Extract the (x, y) coordinate from the center of the cell holding the provided text.  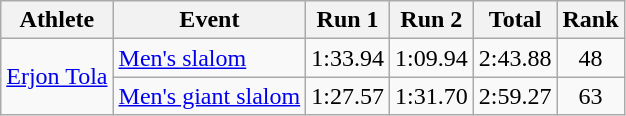
Men's slalom (210, 58)
Men's giant slalom (210, 96)
1:27.57 (348, 96)
Rank (590, 20)
1:31.70 (431, 96)
1:33.94 (348, 58)
63 (590, 96)
Run 2 (431, 20)
2:43.88 (515, 58)
Erjon Tola (57, 77)
Total (515, 20)
2:59.27 (515, 96)
1:09.94 (431, 58)
Athlete (57, 20)
Event (210, 20)
48 (590, 58)
Run 1 (348, 20)
